Determine the [X, Y] coordinate at the center of the cell enclosing the given text.  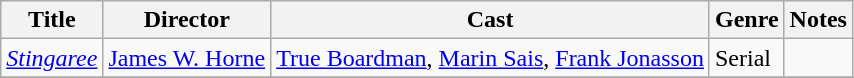
James W. Horne [187, 58]
Cast [490, 20]
Stingaree [52, 58]
Genre [746, 20]
Serial [746, 58]
Notes [818, 20]
True Boardman, Marin Sais, Frank Jonasson [490, 58]
Title [52, 20]
Director [187, 20]
